Return [x, y] of the center of cell containing provided text 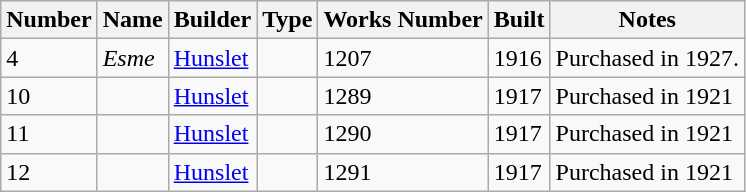
Esme [132, 58]
1207 [403, 58]
Purchased in 1927. [647, 58]
Notes [647, 20]
4 [49, 58]
Number [49, 20]
11 [49, 134]
1291 [403, 172]
1289 [403, 96]
1290 [403, 134]
Works Number [403, 20]
Name [132, 20]
10 [49, 96]
Builder [212, 20]
1916 [519, 58]
Type [288, 20]
12 [49, 172]
Built [519, 20]
